Determine the [x, y] coordinate at the center of the cell enclosing the given text.  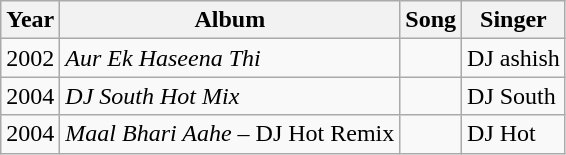
Song [431, 20]
DJ Hot [514, 134]
DJ ashish [514, 58]
2002 [30, 58]
DJ South Hot Mix [230, 96]
Maal Bhari Aahe – DJ Hot Remix [230, 134]
Aur Ek Haseena Thi [230, 58]
DJ South [514, 96]
Album [230, 20]
Singer [514, 20]
Year [30, 20]
